Output the [X, Y] coordinate of the center of the cell containing the given text.  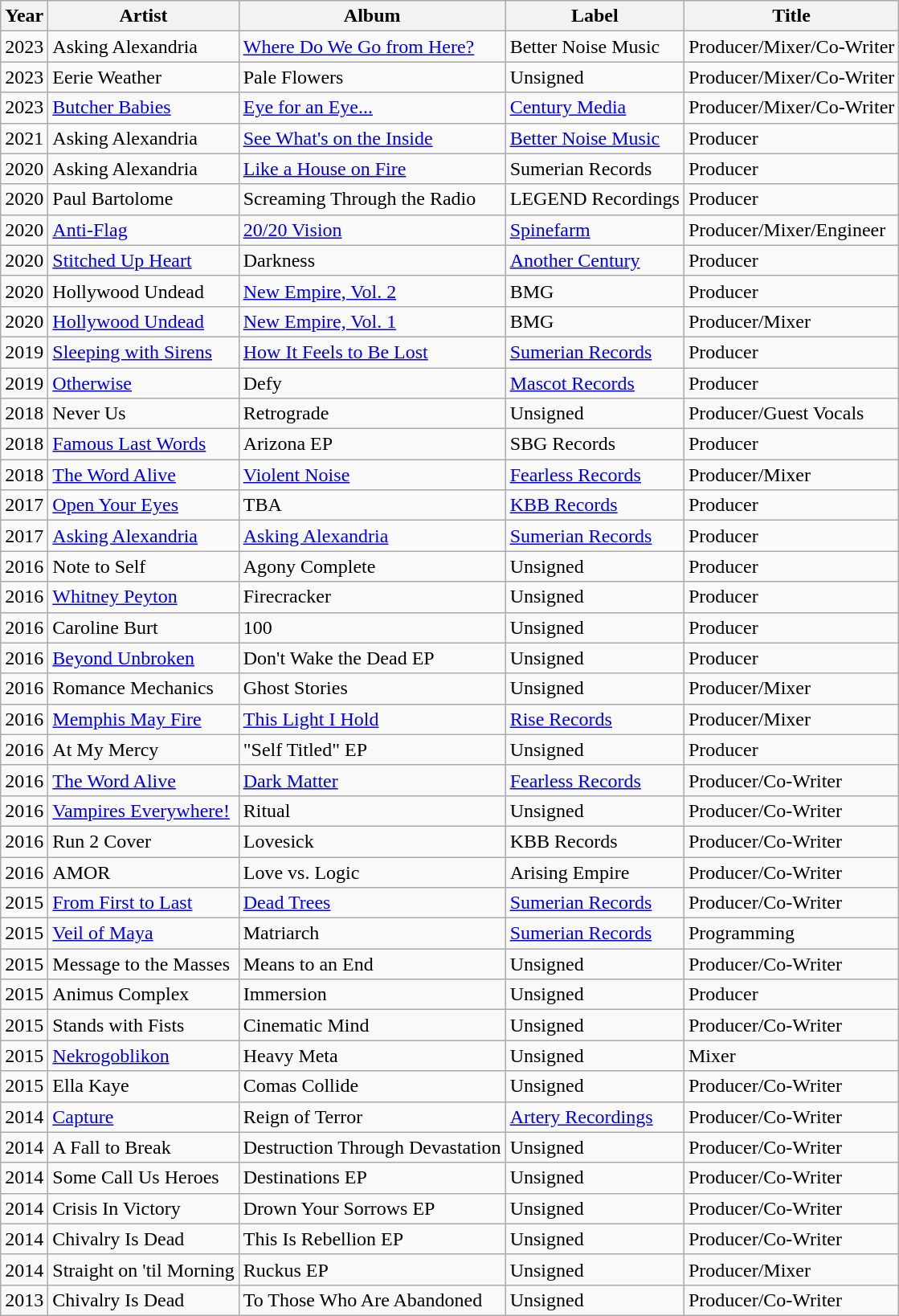
Beyond Unbroken [143, 658]
Nekrogoblikon [143, 1056]
Spinefarm [595, 230]
Anti-Flag [143, 230]
Defy [372, 383]
Ghost Stories [372, 689]
Drown Your Sorrows EP [372, 1208]
SBG Records [595, 444]
Caroline Burt [143, 627]
Producer/Mixer/Engineer [791, 230]
Reign of Terror [372, 1117]
Comas Collide [372, 1086]
Violent Noise [372, 475]
Destruction Through Devastation [372, 1147]
Matriarch [372, 934]
Love vs. Logic [372, 872]
Label [595, 16]
20/20 Vision [372, 230]
Memphis May Fire [143, 719]
Rise Records [595, 719]
Otherwise [143, 383]
Agony Complete [372, 566]
Straight on 'til Morning [143, 1269]
Darkness [372, 260]
How It Feels to Be Lost [372, 352]
Retrograde [372, 414]
Like a House on Fire [372, 169]
Run 2 Cover [143, 841]
Paul Bartolome [143, 199]
Stands with Fists [143, 1025]
Mascot Records [595, 383]
Producer/Guest Vocals [791, 414]
Never Us [143, 414]
Message to the Masses [143, 964]
Dark Matter [372, 780]
Crisis In Victory [143, 1208]
A Fall to Break [143, 1147]
Pale Flowers [372, 77]
Ruckus EP [372, 1269]
Don't Wake the Dead EP [372, 658]
Album [372, 16]
Veil of Maya [143, 934]
Title [791, 16]
See What's on the Inside [372, 138]
Eerie Weather [143, 77]
New Empire, Vol. 2 [372, 291]
From First to Last [143, 903]
Immersion [372, 995]
Year [24, 16]
At My Mercy [143, 750]
Century Media [595, 108]
Stitched Up Heart [143, 260]
Screaming Through the Radio [372, 199]
Where Do We Go from Here? [372, 47]
Arising Empire [595, 872]
Famous Last Words [143, 444]
Firecracker [372, 597]
Vampires Everywhere! [143, 811]
Lovesick [372, 841]
Romance Mechanics [143, 689]
Eye for an Eye... [372, 108]
Whitney Peyton [143, 597]
Note to Self [143, 566]
"Self Titled" EP [372, 750]
TBA [372, 505]
Arizona EP [372, 444]
Mixer [791, 1056]
This Is Rebellion EP [372, 1239]
To Those Who Are Abandoned [372, 1300]
Animus Complex [143, 995]
AMOR [143, 872]
100 [372, 627]
Some Call Us Heroes [143, 1178]
Heavy Meta [372, 1056]
Sleeping with Sirens [143, 352]
Artery Recordings [595, 1117]
Butcher Babies [143, 108]
Cinematic Mind [372, 1025]
Another Century [595, 260]
Ritual [372, 811]
LEGEND Recordings [595, 199]
Artist [143, 16]
Means to an End [372, 964]
Dead Trees [372, 903]
Programming [791, 934]
Open Your Eyes [143, 505]
New Empire, Vol. 1 [372, 321]
2021 [24, 138]
This Light I Hold [372, 719]
Capture [143, 1117]
Ella Kaye [143, 1086]
2013 [24, 1300]
Destinations EP [372, 1178]
